Determine the (x, y) coordinate at the center of the cell enclosing the given text.  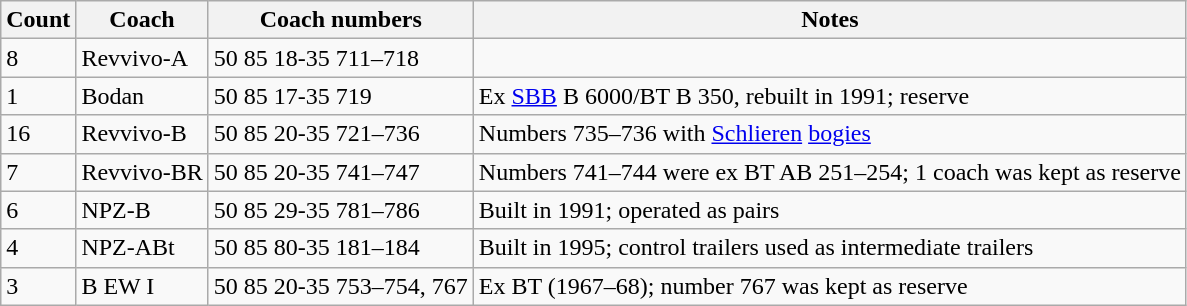
Notes (830, 20)
Bodan (142, 96)
Ex SBB B 6000/BT B 350, rebuilt in 1991; reserve (830, 96)
Revvivo-B (142, 134)
7 (38, 172)
NPZ-B (142, 210)
Ex BT (1967–68); number 767 was kept as reserve (830, 286)
Built in 1991; operated as pairs (830, 210)
16 (38, 134)
50 85 20-35 721–736 (340, 134)
Coach numbers (340, 20)
Built in 1995; control trailers used as intermediate trailers (830, 248)
NPZ-ABt (142, 248)
Coach (142, 20)
Revvivo-BR (142, 172)
4 (38, 248)
B EW I (142, 286)
50 85 18-35 711–718 (340, 58)
Numbers 741–744 were ex BT AB 251–254; 1 coach was kept as reserve (830, 172)
Numbers 735–736 with Schlieren bogies (830, 134)
3 (38, 286)
8 (38, 58)
50 85 20-35 741–747 (340, 172)
50 85 17-35 719 (340, 96)
6 (38, 210)
50 85 29-35 781–786 (340, 210)
Revvivo-A (142, 58)
50 85 80-35 181–184 (340, 248)
50 85 20-35 753–754, 767 (340, 286)
Count (38, 20)
1 (38, 96)
